Determine the [X, Y] coordinate at the center of the cell enclosing the given text.  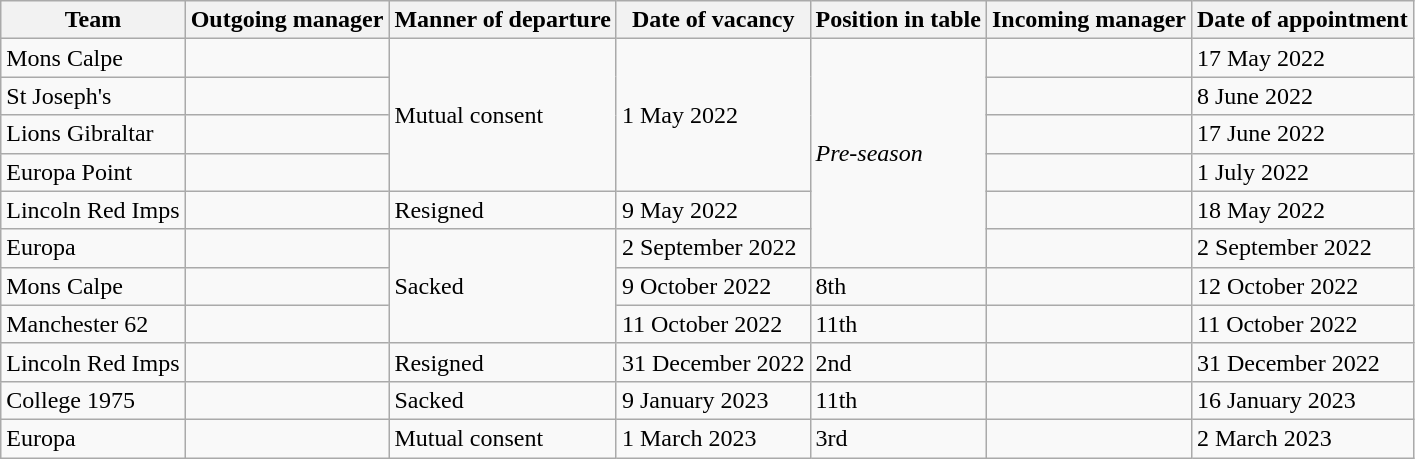
Position in table [898, 20]
9 January 2023 [713, 400]
17 June 2022 [1302, 134]
College 1975 [93, 400]
18 May 2022 [1302, 210]
3rd [898, 438]
Date of appointment [1302, 20]
1 May 2022 [713, 115]
St Joseph's [93, 96]
8th [898, 286]
12 October 2022 [1302, 286]
Team [93, 20]
2nd [898, 362]
2 March 2023 [1302, 438]
16 January 2023 [1302, 400]
Europa Point [93, 172]
9 October 2022 [713, 286]
Pre-season [898, 153]
1 March 2023 [713, 438]
Date of vacancy [713, 20]
8 June 2022 [1302, 96]
9 May 2022 [713, 210]
17 May 2022 [1302, 58]
Incoming manager [1088, 20]
Outgoing manager [287, 20]
Manner of departure [502, 20]
1 July 2022 [1302, 172]
Lions Gibraltar [93, 134]
Manchester 62 [93, 324]
